Return the [x, y] coordinate for the center point of the cell that contains the specified text.  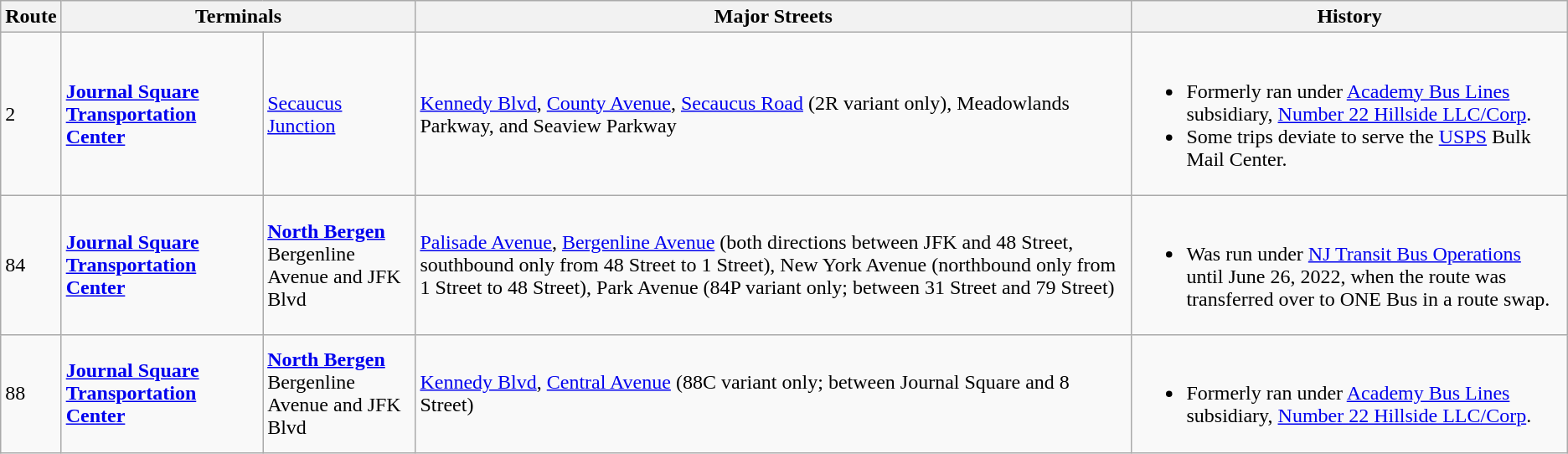
2 [31, 114]
Kennedy Blvd, Central Avenue (88C variant only; between Journal Square and 8 Street) [774, 394]
Route [31, 17]
84 [31, 265]
Formerly ran under Academy Bus Lines subsidiary, Number 22 Hillside LLC/Corp.Some trips deviate to serve the USPS Bulk Mail Center. [1349, 114]
Kennedy Blvd, County Avenue, Secaucus Road (2R variant only), Meadowlands Parkway, and Seaview Parkway [774, 114]
History [1349, 17]
Major Streets [774, 17]
88 [31, 394]
Was run under NJ Transit Bus Operations until June 26, 2022, when the route was transferred over to ONE Bus in a route swap. [1349, 265]
Terminals [238, 17]
Secaucus Junction [339, 114]
Formerly ran under Academy Bus Lines subsidiary, Number 22 Hillside LLC/Corp. [1349, 394]
